Determine the (x, y) coordinate at the center of the cell enclosing the given text.  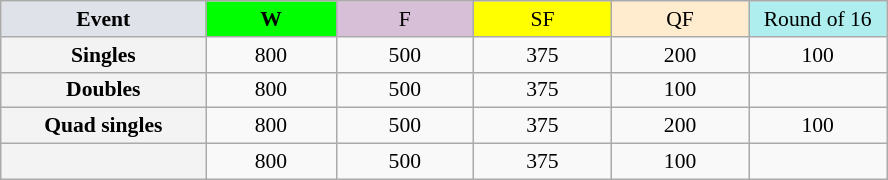
Quad singles (104, 126)
Event (104, 19)
W (271, 19)
Singles (104, 55)
Doubles (104, 90)
QF (680, 19)
SF (543, 19)
F (405, 19)
Round of 16 (818, 19)
